Provide the (X, Y) coordinate of the cell's center where the given text is located.  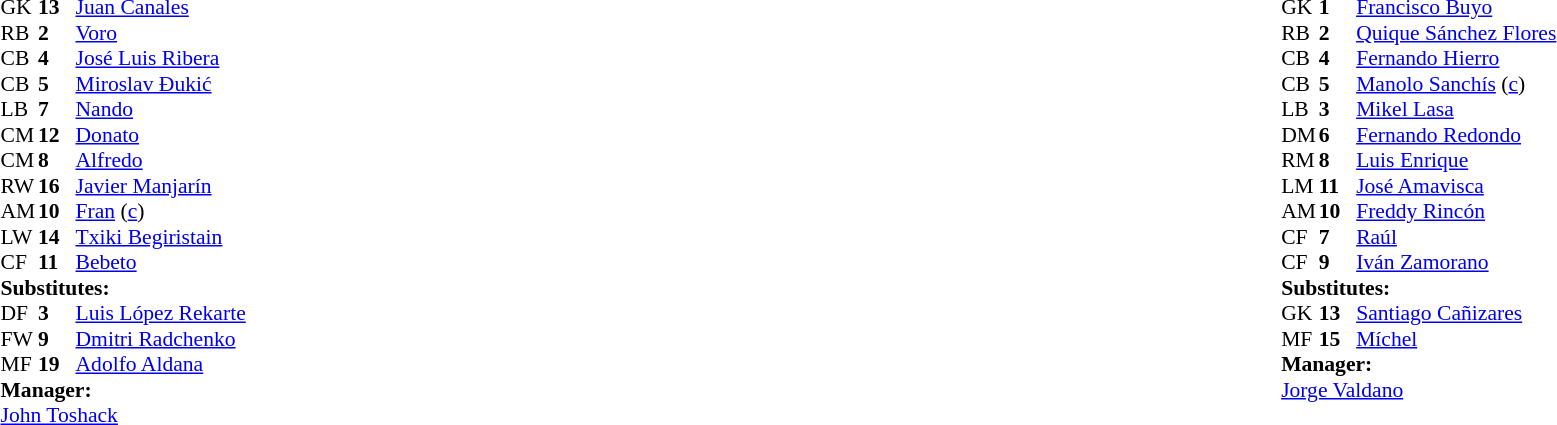
Donato (161, 135)
Nando (161, 109)
DF (19, 313)
13 (1338, 313)
Raúl (1456, 237)
RM (1300, 161)
FW (19, 339)
15 (1338, 339)
Fran (c) (161, 211)
Miroslav Đukić (161, 84)
19 (57, 365)
Alfredo (161, 161)
Freddy Rincón (1456, 211)
RW (19, 186)
Fernando Redondo (1456, 135)
Santiago Cañizares (1456, 313)
Fernando Hierro (1456, 59)
DM (1300, 135)
Luis Enrique (1456, 161)
GK (1300, 313)
José Amavisca (1456, 186)
Adolfo Aldana (161, 365)
Luis López Rekarte (161, 313)
José Luis Ribera (161, 59)
Bebeto (161, 263)
Dmitri Radchenko (161, 339)
LW (19, 237)
LM (1300, 186)
Manolo Sanchís (c) (1456, 84)
6 (1338, 135)
12 (57, 135)
Txiki Begiristain (161, 237)
Mikel Lasa (1456, 109)
16 (57, 186)
Voro (161, 33)
Iván Zamorano (1456, 263)
14 (57, 237)
Jorge Valdano (1418, 390)
Javier Manjarín (161, 186)
Quique Sánchez Flores (1456, 33)
Míchel (1456, 339)
